Identify which cell holds the provided text, then report its [x, y] central coordinate. 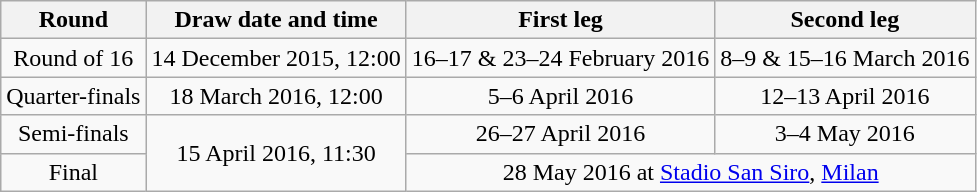
26–27 April 2016 [560, 134]
Draw date and time [276, 20]
3–4 May 2016 [845, 134]
8–9 & 15–16 March 2016 [845, 58]
Quarter-finals [74, 96]
18 March 2016, 12:00 [276, 96]
12–13 April 2016 [845, 96]
Semi-finals [74, 134]
Second leg [845, 20]
Round [74, 20]
First leg [560, 20]
Round of 16 [74, 58]
28 May 2016 at Stadio San Siro, Milan [690, 172]
16–17 & 23–24 February 2016 [560, 58]
14 December 2015, 12:00 [276, 58]
Final [74, 172]
5–6 April 2016 [560, 96]
15 April 2016, 11:30 [276, 153]
